Determine the (x, y) coordinate at the center of the cell enclosing the given text.  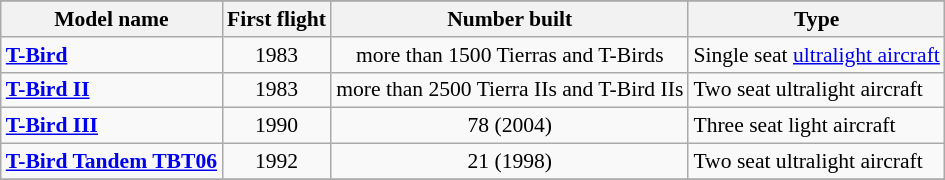
T-Bird Tandem TBT06 (112, 162)
21 (1998) (510, 162)
Type (816, 19)
1990 (276, 126)
Single seat ultralight aircraft (816, 55)
Model name (112, 19)
78 (2004) (510, 126)
T-Bird (112, 55)
Three seat light aircraft (816, 126)
more than 2500 Tierra IIs and T-Bird IIs (510, 90)
T-Bird II (112, 90)
T-Bird III (112, 126)
1992 (276, 162)
First flight (276, 19)
Number built (510, 19)
more than 1500 Tierras and T-Birds (510, 55)
